Scan for the cell matching the given text and deliver its [x, y] coordinate at center. 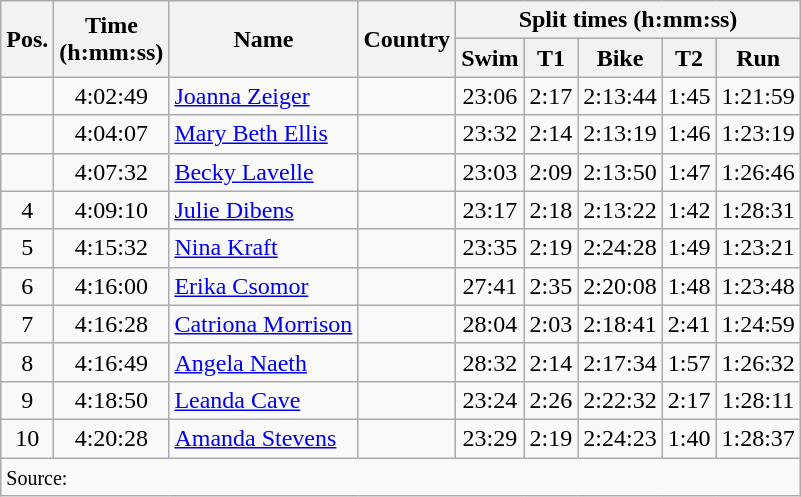
Country [407, 39]
23:29 [490, 438]
1:48 [689, 286]
2:35 [551, 286]
1:40 [689, 438]
7 [28, 324]
Julie Dibens [264, 210]
Swim [490, 58]
5 [28, 248]
2:13:44 [620, 96]
Source: [401, 477]
1:23:48 [758, 286]
9 [28, 400]
2:13:50 [620, 172]
2:22:32 [620, 400]
Leanda Cave [264, 400]
27:41 [490, 286]
T1 [551, 58]
2:18 [551, 210]
1:42 [689, 210]
4:15:32 [112, 248]
4:07:32 [112, 172]
Angela Naeth [264, 362]
8 [28, 362]
1:28:37 [758, 438]
2:24:23 [620, 438]
Nina Kraft [264, 248]
2:13:19 [620, 134]
1:57 [689, 362]
Catriona Morrison [264, 324]
4:16:00 [112, 286]
1:21:59 [758, 96]
23:03 [490, 172]
1:23:19 [758, 134]
2:26 [551, 400]
23:32 [490, 134]
Run [758, 58]
23:24 [490, 400]
28:32 [490, 362]
23:35 [490, 248]
1:28:11 [758, 400]
2:17:34 [620, 362]
4:18:50 [112, 400]
Time(h:mm:ss) [112, 39]
28:04 [490, 324]
Mary Beth Ellis [264, 134]
23:17 [490, 210]
6 [28, 286]
T2 [689, 58]
1:23:21 [758, 248]
1:45 [689, 96]
1:46 [689, 134]
2:18:41 [620, 324]
4 [28, 210]
1:24:59 [758, 324]
2:09 [551, 172]
Split times (h:mm:ss) [628, 20]
1:49 [689, 248]
4:16:49 [112, 362]
4:20:28 [112, 438]
Amanda Stevens [264, 438]
2:03 [551, 324]
23:06 [490, 96]
Name [264, 39]
1:47 [689, 172]
4:16:28 [112, 324]
2:24:28 [620, 248]
Bike [620, 58]
10 [28, 438]
4:04:07 [112, 134]
1:26:46 [758, 172]
Pos. [28, 39]
Erika Csomor [264, 286]
4:09:10 [112, 210]
2:41 [689, 324]
2:13:22 [620, 210]
4:02:49 [112, 96]
2:20:08 [620, 286]
Becky Lavelle [264, 172]
1:28:31 [758, 210]
Joanna Zeiger [264, 96]
1:26:32 [758, 362]
